From the cell containing the given text, extract its center point as [x, y] coordinate. 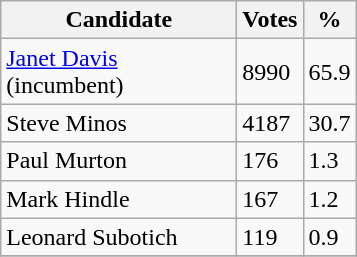
4187 [270, 123]
176 [270, 161]
0.9 [330, 237]
Mark Hindle [119, 199]
Candidate [119, 20]
Steve Minos [119, 123]
167 [270, 199]
Leonard Subotich [119, 237]
30.7 [330, 123]
Paul Murton [119, 161]
Janet Davis (incumbent) [119, 72]
Votes [270, 20]
65.9 [330, 72]
8990 [270, 72]
1.3 [330, 161]
1.2 [330, 199]
119 [270, 237]
% [330, 20]
